Detect which cell encompasses the target text, then output its [x, y] center coordinate. 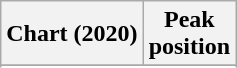
Peakposition [189, 34]
Chart (2020) [72, 34]
